Extract the [X, Y] coordinate from the center of the cell holding the provided text.  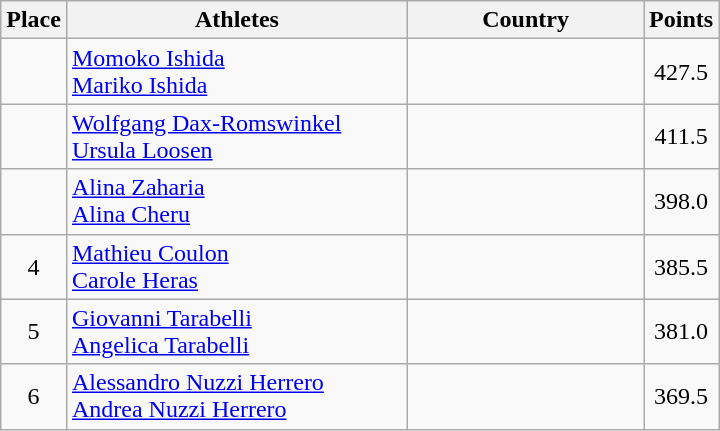
Momoko IshidaMariko Ishida [236, 72]
427.5 [682, 72]
Athletes [236, 20]
Mathieu CoulonCarole Heras [236, 266]
6 [34, 396]
381.0 [682, 332]
4 [34, 266]
Wolfgang Dax-RomswinkelUrsula Loosen [236, 136]
Country [526, 20]
385.5 [682, 266]
369.5 [682, 396]
Place [34, 20]
Alina ZahariaAlina Cheru [236, 202]
411.5 [682, 136]
398.0 [682, 202]
Giovanni TarabelliAngelica Tarabelli [236, 332]
Alessandro Nuzzi HerreroAndrea Nuzzi Herrero [236, 396]
Points [682, 20]
5 [34, 332]
